Capture the cell that displays the provided text and extract its (x, y) central coordinate. 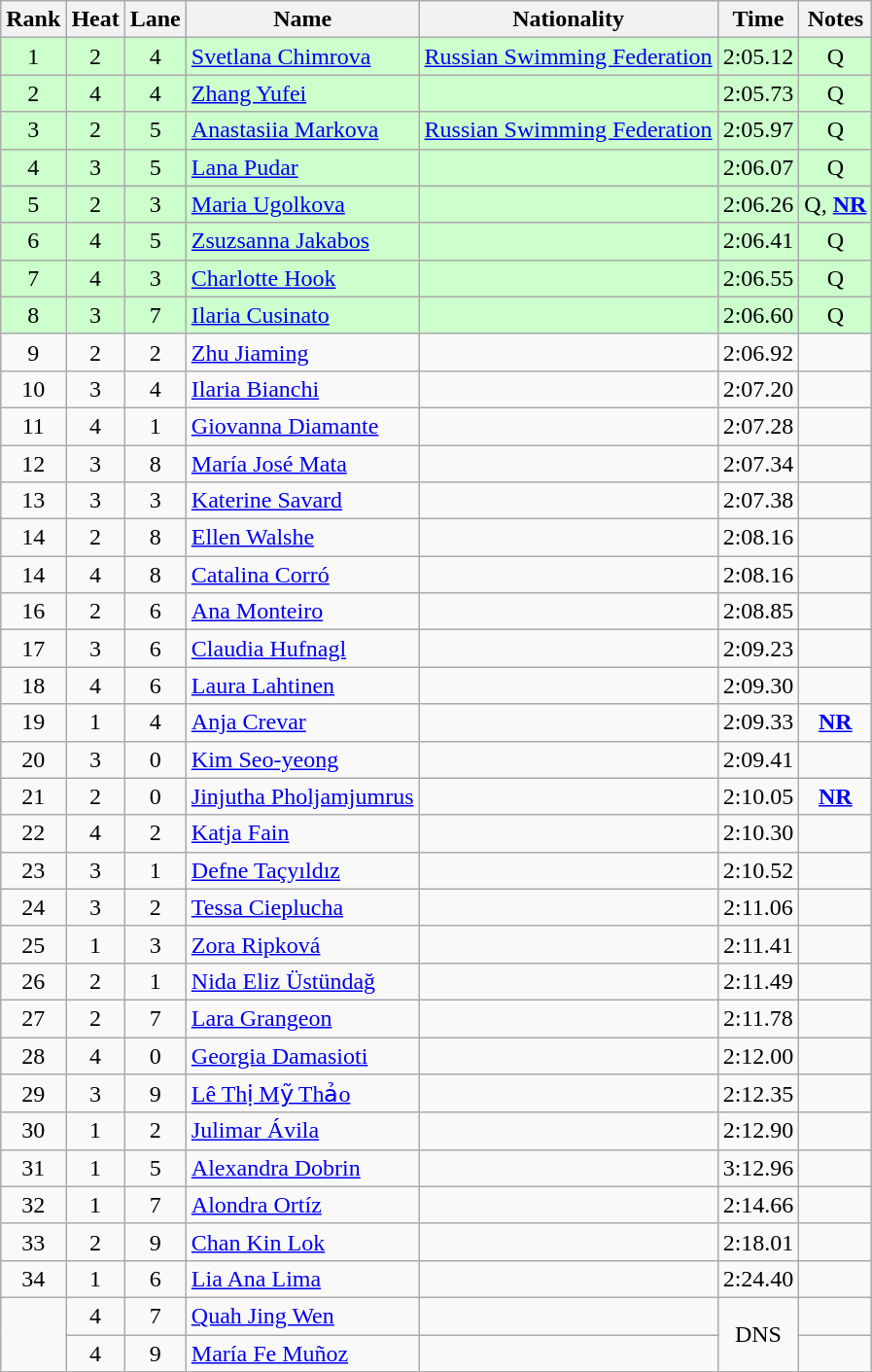
Heat (95, 19)
Alondra Ortíz (302, 1205)
20 (33, 759)
Anja Crevar (302, 722)
Ellen Walshe (302, 538)
2:07.20 (758, 389)
DNS (758, 1334)
2:11.06 (758, 907)
Lê Thị Mỹ Thảo (302, 1094)
24 (33, 907)
Catalina Corró (302, 575)
Ana Monteiro (302, 612)
Tessa Cieplucha (302, 907)
34 (33, 1279)
2:09.33 (758, 722)
28 (33, 1055)
23 (33, 870)
2:11.49 (758, 981)
2:08.85 (758, 612)
Lia Ana Lima (302, 1279)
2:06.07 (758, 167)
Laura Lahtinen (302, 686)
31 (33, 1168)
María Fe Muñoz (302, 1353)
2:24.40 (758, 1279)
2:05.97 (758, 130)
2:07.28 (758, 426)
Chan Kin Lok (302, 1242)
Time (758, 19)
Ilaria Cusinato (302, 315)
2:11.41 (758, 944)
2:09.23 (758, 649)
2:05.12 (758, 56)
22 (33, 833)
25 (33, 944)
3:12.96 (758, 1168)
16 (33, 612)
Defne Taçyıldız (302, 870)
Giovanna Diamante (302, 426)
2:12.35 (758, 1094)
Anastasiia Markova (302, 130)
2:14.66 (758, 1205)
2:12.90 (758, 1131)
2:09.41 (758, 759)
Nationality (568, 19)
Katerine Savard (302, 501)
Nida Eliz Üstündağ (302, 981)
26 (33, 981)
Zhang Yufei (302, 93)
2:10.52 (758, 870)
18 (33, 686)
Zhu Jiaming (302, 352)
Ilaria Bianchi (302, 389)
2:10.05 (758, 796)
Name (302, 19)
21 (33, 796)
27 (33, 1018)
2:07.38 (758, 501)
2:06.41 (758, 241)
Lana Pudar (302, 167)
2:11.78 (758, 1018)
2:09.30 (758, 686)
Lane (156, 19)
2:10.30 (758, 833)
33 (33, 1242)
12 (33, 464)
2:06.26 (758, 204)
Svetlana Chimrova (302, 56)
10 (33, 389)
Julimar Ávila (302, 1131)
Claudia Hufnagl (302, 649)
2:07.34 (758, 464)
María José Mata (302, 464)
Maria Ugolkova (302, 204)
Quah Jing Wen (302, 1316)
Kim Seo-yeong (302, 759)
Notes (836, 19)
Alexandra Dobrin (302, 1168)
19 (33, 722)
Charlotte Hook (302, 278)
11 (33, 426)
2:06.92 (758, 352)
30 (33, 1131)
Zora Ripková (302, 944)
2:05.73 (758, 93)
Q, NR (836, 204)
13 (33, 501)
29 (33, 1094)
2:18.01 (758, 1242)
Katja Fain (302, 833)
Georgia Damasioti (302, 1055)
Rank (33, 19)
Lara Grangeon (302, 1018)
2:12.00 (758, 1055)
Zsuzsanna Jakabos (302, 241)
Jinjutha Pholjamjumrus (302, 796)
32 (33, 1205)
2:06.60 (758, 315)
2:06.55 (758, 278)
17 (33, 649)
